Search for the cell housing the specified text and yield its [X, Y] center coordinate. 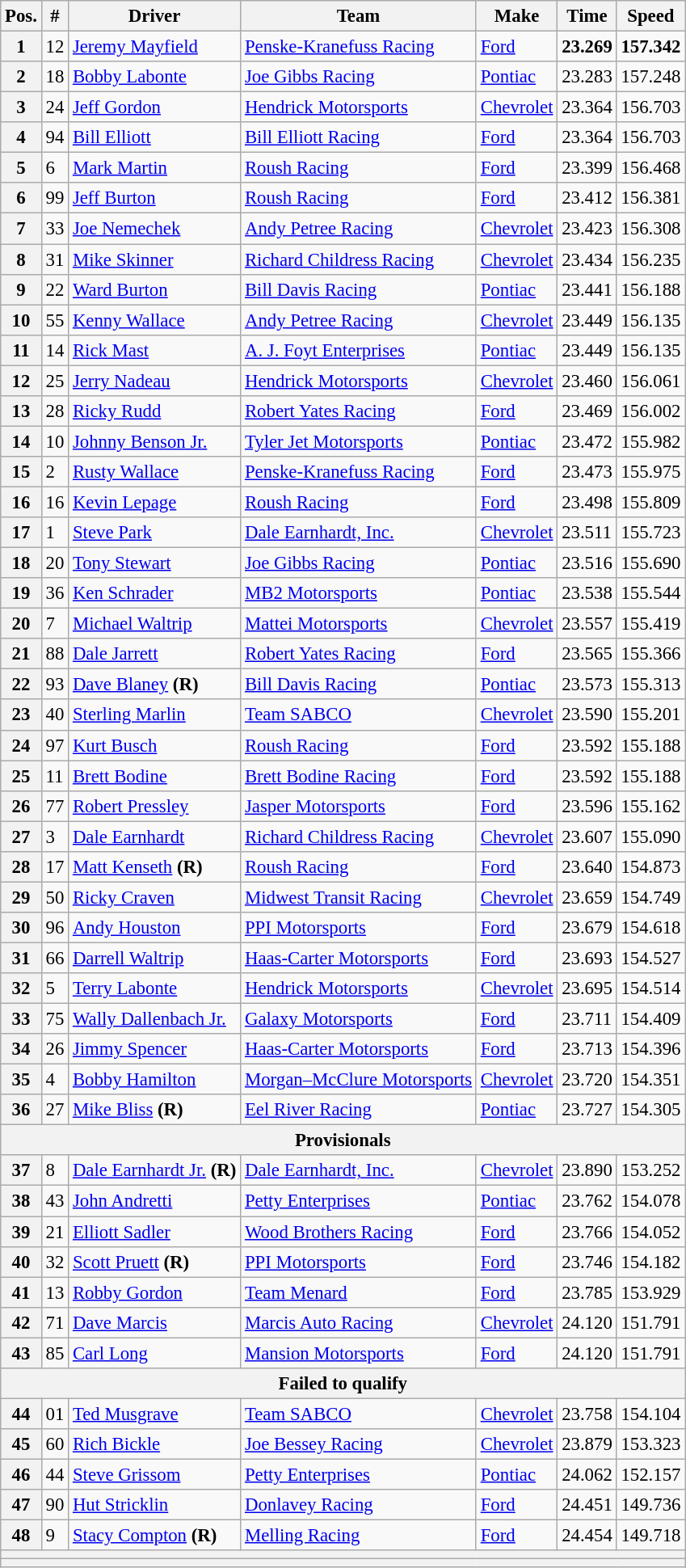
154.409 [651, 1019]
Rick Mast [155, 350]
153.323 [651, 1444]
Joe Nemechek [155, 229]
39 [21, 1232]
23.695 [587, 988]
23.766 [587, 1232]
15 [21, 472]
66 [55, 958]
Hut Stricklin [155, 1505]
85 [55, 1353]
Mike Bliss (R) [155, 1110]
Mike Skinner [155, 259]
37 [21, 1171]
A. J. Foyt Enterprises [359, 350]
Dave Marcis [155, 1322]
Matt Kenseth (R) [155, 867]
Elliott Sadler [155, 1232]
23.693 [587, 958]
94 [55, 137]
Eel River Racing [359, 1110]
23.711 [587, 1019]
Kenny Wallace [155, 320]
154.873 [651, 867]
Mark Martin [155, 168]
23.590 [587, 715]
153.252 [651, 1171]
Rusty Wallace [155, 472]
23.659 [587, 897]
24.451 [587, 1505]
Tyler Jet Motorsports [359, 441]
Melling Racing [359, 1536]
Brett Bodine [155, 776]
155.723 [651, 533]
154.514 [651, 988]
Ken Schrader [155, 593]
23.879 [587, 1444]
155.313 [651, 685]
23.511 [587, 533]
156.308 [651, 229]
155.419 [651, 624]
153.929 [651, 1292]
Sterling Marlin [155, 715]
30 [21, 928]
55 [55, 320]
Dale Earnhardt Jr. (R) [155, 1171]
149.718 [651, 1536]
23.399 [587, 168]
Bobby Hamilton [155, 1080]
Midwest Transit Racing [359, 897]
35 [21, 1080]
Scott Pruett (R) [155, 1262]
154.351 [651, 1080]
Dale Jarrett [155, 654]
Steve Park [155, 533]
Jeff Gordon [155, 107]
23.538 [587, 593]
155.366 [651, 654]
154.618 [651, 928]
Rich Bickle [155, 1444]
23.460 [587, 381]
90 [55, 1505]
23.679 [587, 928]
19 [21, 593]
Ricky Craven [155, 897]
Dale Earnhardt [155, 837]
Wally Dallenbach Jr. [155, 1019]
23.746 [587, 1262]
Terry Labonte [155, 988]
23.269 [587, 47]
71 [55, 1322]
Wood Brothers Racing [359, 1232]
23.758 [587, 1414]
154.527 [651, 958]
155.690 [651, 563]
23.472 [587, 441]
45 [21, 1444]
Provisionals [343, 1140]
Time [587, 16]
23.785 [587, 1292]
42 [21, 1322]
Pos. [21, 16]
23.727 [587, 1110]
MB2 Motorsports [359, 593]
23.412 [587, 198]
156.381 [651, 198]
156.002 [651, 411]
Driver [155, 16]
23.469 [587, 411]
Jimmy Spencer [155, 1049]
156.188 [651, 289]
Team Menard [359, 1292]
01 [55, 1414]
23.890 [587, 1171]
John Andretti [155, 1201]
Jasper Motorsports [359, 806]
Mansion Motorsports [359, 1353]
60 [55, 1444]
Kevin Lepage [155, 502]
Ricky Rudd [155, 411]
157.248 [651, 77]
Darrell Waltrip [155, 958]
Johnny Benson Jr. [155, 441]
Morgan–McClure Motorsports [359, 1080]
Failed to qualify [343, 1384]
23.441 [587, 289]
156.235 [651, 259]
157.342 [651, 47]
23.573 [587, 685]
Michael Waltrip [155, 624]
154.305 [651, 1110]
155.975 [651, 472]
Donlavey Racing [359, 1505]
23.720 [587, 1080]
46 [21, 1474]
24.062 [587, 1474]
154.104 [651, 1414]
Robert Pressley [155, 806]
23.473 [587, 472]
23.557 [587, 624]
155.982 [651, 441]
Robby Gordon [155, 1292]
154.749 [651, 897]
Steve Grissom [155, 1474]
Bill Elliott [155, 137]
96 [55, 928]
154.396 [651, 1049]
88 [55, 654]
Jeff Burton [155, 198]
154.078 [651, 1201]
156.061 [651, 381]
Brett Bodine Racing [359, 776]
Jeremy Mayfield [155, 47]
Mattei Motorsports [359, 624]
Stacy Compton (R) [155, 1536]
23.423 [587, 229]
Bill Elliott Racing [359, 137]
155.809 [651, 502]
23 [21, 715]
154.052 [651, 1232]
93 [55, 685]
23.607 [587, 837]
Team [359, 16]
23.498 [587, 502]
97 [55, 745]
155.162 [651, 806]
29 [21, 897]
Carl Long [155, 1353]
Make [516, 16]
23.762 [587, 1201]
75 [55, 1019]
Speed [651, 16]
Jerry Nadeau [155, 381]
38 [21, 1201]
155.544 [651, 593]
154.182 [651, 1262]
50 [55, 897]
23.434 [587, 259]
41 [21, 1292]
156.468 [651, 168]
23.516 [587, 563]
152.157 [651, 1474]
Galaxy Motorsports [359, 1019]
Ted Musgrave [155, 1414]
99 [55, 198]
77 [55, 806]
Andy Houston [155, 928]
23.713 [587, 1049]
155.201 [651, 715]
34 [21, 1049]
23.565 [587, 654]
48 [21, 1536]
# [55, 16]
Ward Burton [155, 289]
23.640 [587, 867]
149.736 [651, 1505]
Dave Blaney (R) [155, 685]
Marcis Auto Racing [359, 1322]
47 [21, 1505]
Joe Bessey Racing [359, 1444]
Bobby Labonte [155, 77]
Tony Stewart [155, 563]
Kurt Busch [155, 745]
155.090 [651, 837]
24.454 [587, 1536]
23.596 [587, 806]
23.283 [587, 77]
